Extract the [X, Y] coordinate from the center of the cell holding the provided text.  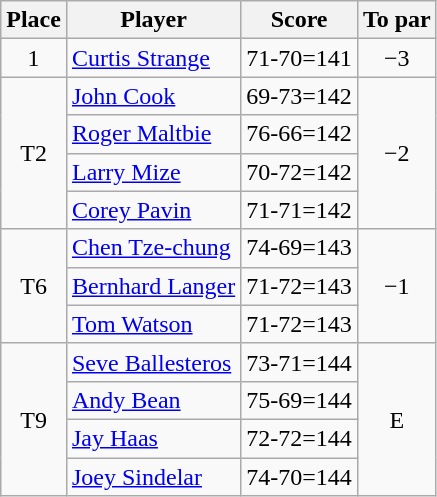
75-69=144 [300, 400]
70-72=142 [300, 172]
T6 [34, 286]
Andy Bean [153, 400]
Roger Maltbie [153, 134]
T2 [34, 153]
74-69=143 [300, 248]
1 [34, 58]
E [396, 419]
Score [300, 20]
−1 [396, 286]
69-73=142 [300, 96]
Jay Haas [153, 438]
72-72=144 [300, 438]
To par [396, 20]
Chen Tze-chung [153, 248]
Larry Mize [153, 172]
73-71=144 [300, 362]
74-70=144 [300, 477]
John Cook [153, 96]
76-66=142 [300, 134]
Player [153, 20]
Curtis Strange [153, 58]
71-71=142 [300, 210]
T9 [34, 419]
Bernhard Langer [153, 286]
Place [34, 20]
Corey Pavin [153, 210]
Joey Sindelar [153, 477]
Tom Watson [153, 324]
Seve Ballesteros [153, 362]
−3 [396, 58]
71-70=141 [300, 58]
−2 [396, 153]
